Determine the [X, Y] coordinate at the center of the cell enclosing the given text.  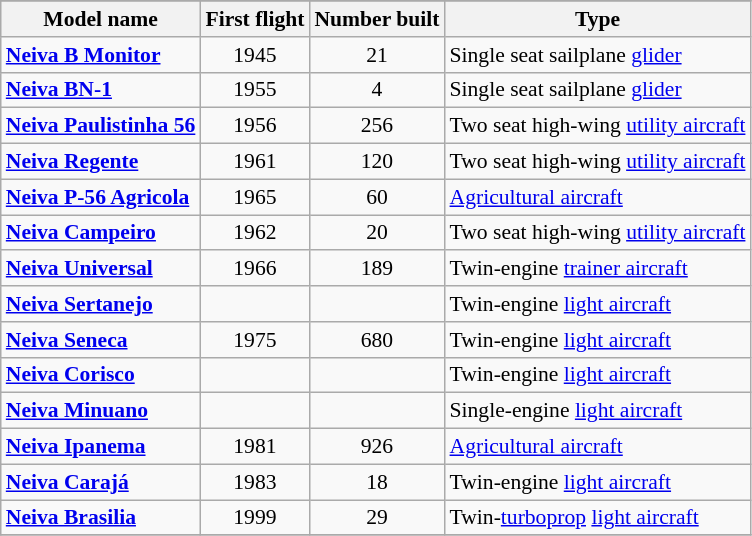
1966 [254, 269]
First flight [254, 19]
Single-engine light aircraft [598, 411]
256 [376, 126]
1981 [254, 447]
Number built [376, 19]
Neiva Ipanema [101, 447]
120 [376, 162]
1955 [254, 90]
20 [376, 233]
Neiva Campeiro [101, 233]
926 [376, 447]
1961 [254, 162]
Neiva Brasilia [101, 518]
29 [376, 518]
1975 [254, 340]
Neiva B Monitor [101, 55]
Model name [101, 19]
1956 [254, 126]
Twin-engine trainer aircraft [598, 269]
1962 [254, 233]
18 [376, 482]
Neiva P-56 Agricola [101, 197]
60 [376, 197]
Neiva Carajá [101, 482]
Twin-turboprop light aircraft [598, 518]
4 [376, 90]
Neiva Sertanejo [101, 304]
1965 [254, 197]
Type [598, 19]
Neiva Regente [101, 162]
1983 [254, 482]
Neiva BN-1 [101, 90]
21 [376, 55]
680 [376, 340]
Neiva Minuano [101, 411]
1999 [254, 518]
1945 [254, 55]
Neiva Corisco [101, 375]
Neiva Universal [101, 269]
189 [376, 269]
Neiva Seneca [101, 340]
Neiva Paulistinha 56 [101, 126]
